Pinpoint the cell where the given text exists, returning its [X, Y] midpoint coordinate. 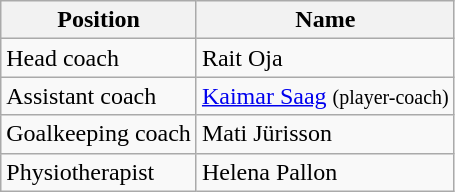
Mati Jürisson [325, 134]
Name [325, 20]
Goalkeeping coach [99, 134]
Physiotherapist [99, 172]
Kaimar Saag (player-coach) [325, 96]
Head coach [99, 58]
Position [99, 20]
Helena Pallon [325, 172]
Assistant coach [99, 96]
Rait Oja [325, 58]
